Return [X, Y] of the center of cell containing provided text 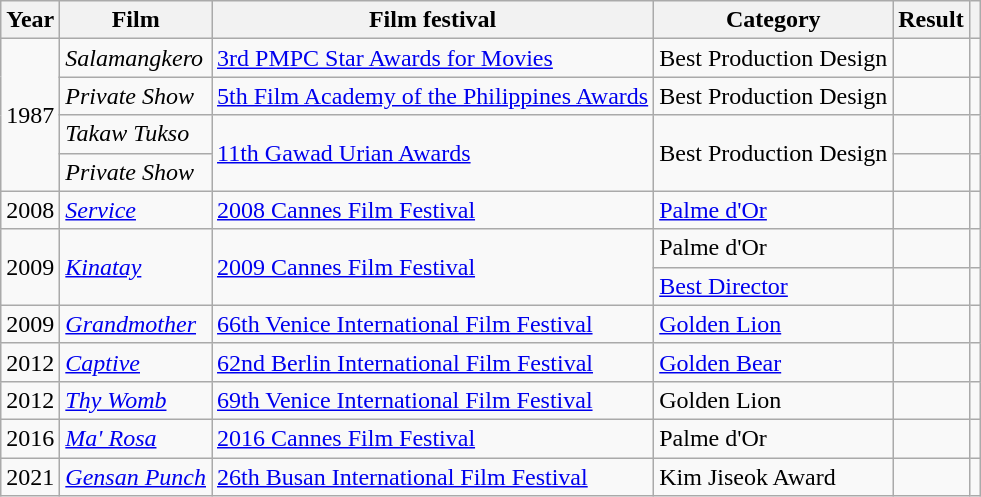
Service [136, 210]
2016 [30, 438]
Thy Womb [136, 400]
Category [774, 20]
2008 Cannes Film Festival [433, 210]
1987 [30, 115]
26th Busan International Film Festival [433, 477]
11th Gawad Urian Awards [433, 153]
Golden Bear [774, 362]
2008 [30, 210]
Film festival [433, 20]
Film [136, 20]
2016 Cannes Film Festival [433, 438]
2021 [30, 477]
Ma' Rosa [136, 438]
Salamangkero [136, 58]
Year [30, 20]
Kim Jiseok Award [774, 477]
69th Venice International Film Festival [433, 400]
Captive [136, 362]
3rd PMPC Star Awards for Movies [433, 58]
66th Venice International Film Festival [433, 324]
Grandmother [136, 324]
Gensan Punch [136, 477]
Kinatay [136, 267]
5th Film Academy of the Philippines Awards [433, 96]
Best Director [774, 286]
Takaw Tukso [136, 134]
62nd Berlin International Film Festival [433, 362]
Result [931, 20]
2009 Cannes Film Festival [433, 267]
